For the text-containing cell, return its midpoint in (X, Y) coordinate format. 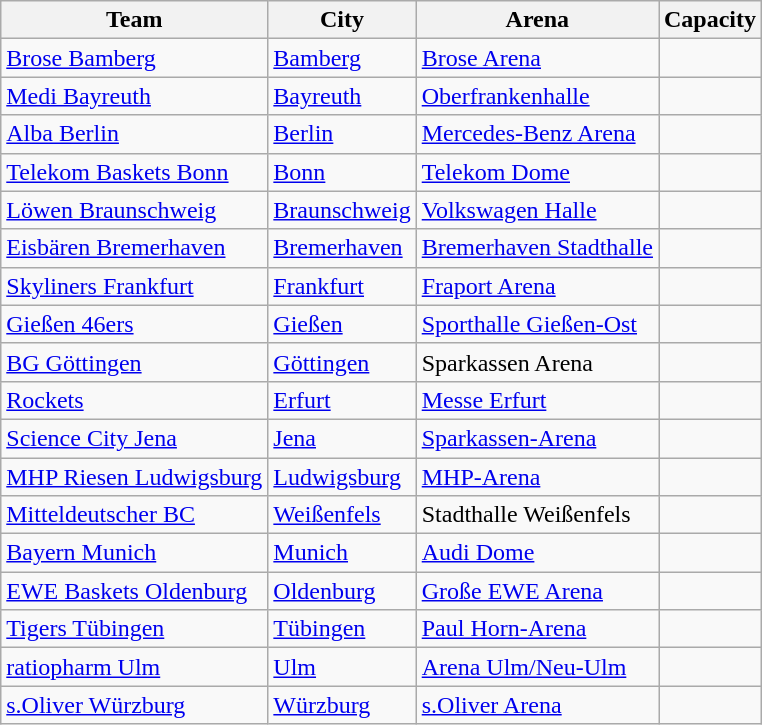
Science City Jena (134, 438)
Audi Dome (537, 553)
Ulm (342, 667)
Ludwigsburg (342, 477)
MHP Riesen Ludwigsburg (134, 477)
Stadthalle Weißenfels (537, 515)
Bamberg (342, 58)
Brose Arena (537, 58)
Tübingen (342, 629)
Weißenfels (342, 515)
Arena (537, 20)
Gießen 46ers (134, 324)
Volkswagen Halle (537, 210)
Skyliners Frankfurt (134, 286)
Löwen Braunschweig (134, 210)
Berlin (342, 134)
Bayreuth (342, 96)
Würzburg (342, 705)
MHP-Arena (537, 477)
Sporthalle Gießen-Ost (537, 324)
Göttingen (342, 362)
Messe Erfurt (537, 400)
Gießen (342, 324)
Brose Bamberg (134, 58)
Rockets (134, 400)
Telekom Dome (537, 172)
Oberfrankenhalle (537, 96)
City (342, 20)
EWE Baskets Oldenburg (134, 591)
Bremerhaven (342, 248)
Jena (342, 438)
Bayern Munich (134, 553)
Erfurt (342, 400)
Mercedes-Benz Arena (537, 134)
BG Göttingen (134, 362)
Paul Horn-Arena (537, 629)
Alba Berlin (134, 134)
Fraport Arena (537, 286)
Sparkassen-Arena (537, 438)
Oldenburg (342, 591)
Munich (342, 553)
Bremerhaven Stadthalle (537, 248)
Braunschweig (342, 210)
ratiopharm Ulm (134, 667)
Bonn (342, 172)
Telekom Baskets Bonn (134, 172)
s.Oliver Würzburg (134, 705)
Arena Ulm/Neu-Ulm (537, 667)
Sparkassen Arena (537, 362)
Tigers Tübingen (134, 629)
Capacity (710, 20)
Eisbären Bremerhaven (134, 248)
Mitteldeutscher BC (134, 515)
Große EWE Arena (537, 591)
s.Oliver Arena (537, 705)
Medi Bayreuth (134, 96)
Frankfurt (342, 286)
Team (134, 20)
